Determine the [X, Y] coordinate at the center of the cell enclosing the given text.  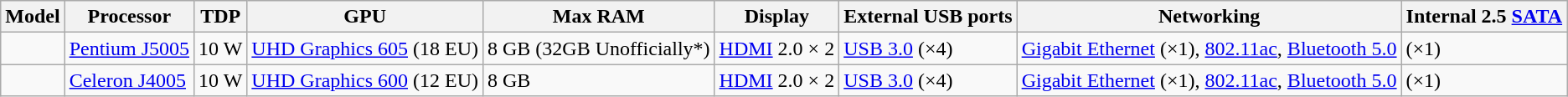
TDP [221, 17]
UHD Graphics 605 (18 EU) [365, 48]
Max RAM [598, 17]
External USB ports [928, 17]
8 GB (32GB Unofficially*) [598, 48]
GPU [365, 17]
Networking [1210, 17]
UHD Graphics 600 (12 EU) [365, 80]
8 GB [598, 80]
Internal 2.5 SATA [1484, 17]
Celeron J4005 [129, 80]
Processor [129, 17]
Pentium J5005 [129, 48]
Model [33, 17]
Display [777, 17]
